Output the (X, Y) coordinate of the center of the cell containing the given text.  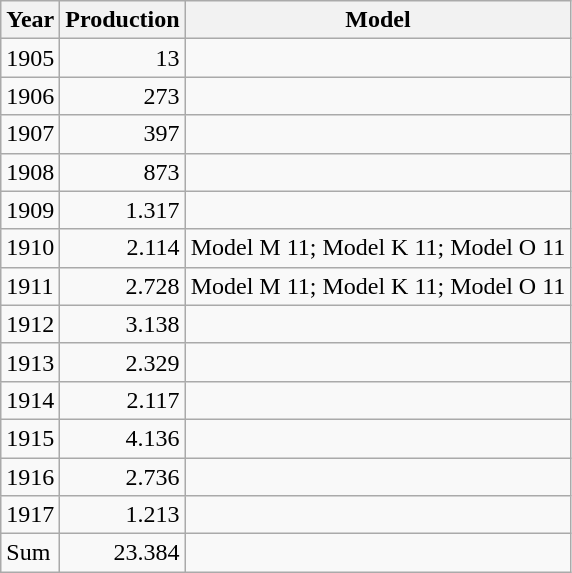
1.213 (122, 515)
2.728 (122, 286)
4.136 (122, 438)
13 (122, 58)
1912 (30, 324)
Year (30, 20)
23.384 (122, 553)
1909 (30, 210)
2.117 (122, 400)
1917 (30, 515)
1910 (30, 248)
2.329 (122, 362)
1905 (30, 58)
1911 (30, 286)
3.138 (122, 324)
2.736 (122, 477)
397 (122, 134)
1914 (30, 400)
Production (122, 20)
1906 (30, 96)
273 (122, 96)
Sum (30, 553)
Model (378, 20)
1907 (30, 134)
1.317 (122, 210)
873 (122, 172)
1916 (30, 477)
1908 (30, 172)
2.114 (122, 248)
1913 (30, 362)
1915 (30, 438)
